Return the [X, Y] coordinate for the center point of the cell that contains the specified text.  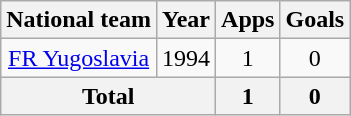
FR Yugoslavia [79, 58]
Goals [315, 20]
Year [186, 20]
Apps [248, 20]
1994 [186, 58]
Total [108, 96]
National team [79, 20]
